Determine the (X, Y) coordinate at the center of the cell enclosing the given text.  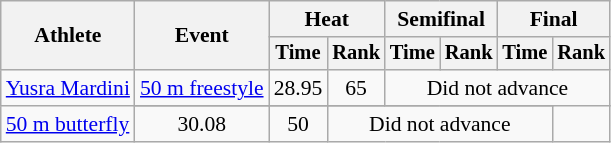
28.95 (298, 88)
Athlete (68, 36)
Final (553, 19)
Semifinal (441, 19)
50 m butterfly (68, 124)
Event (202, 36)
Yusra Mardini (68, 88)
Heat (327, 19)
50 m freestyle (202, 88)
65 (356, 88)
50 (298, 124)
30.08 (202, 124)
